Identify which cell holds the provided text, then report its [X, Y] central coordinate. 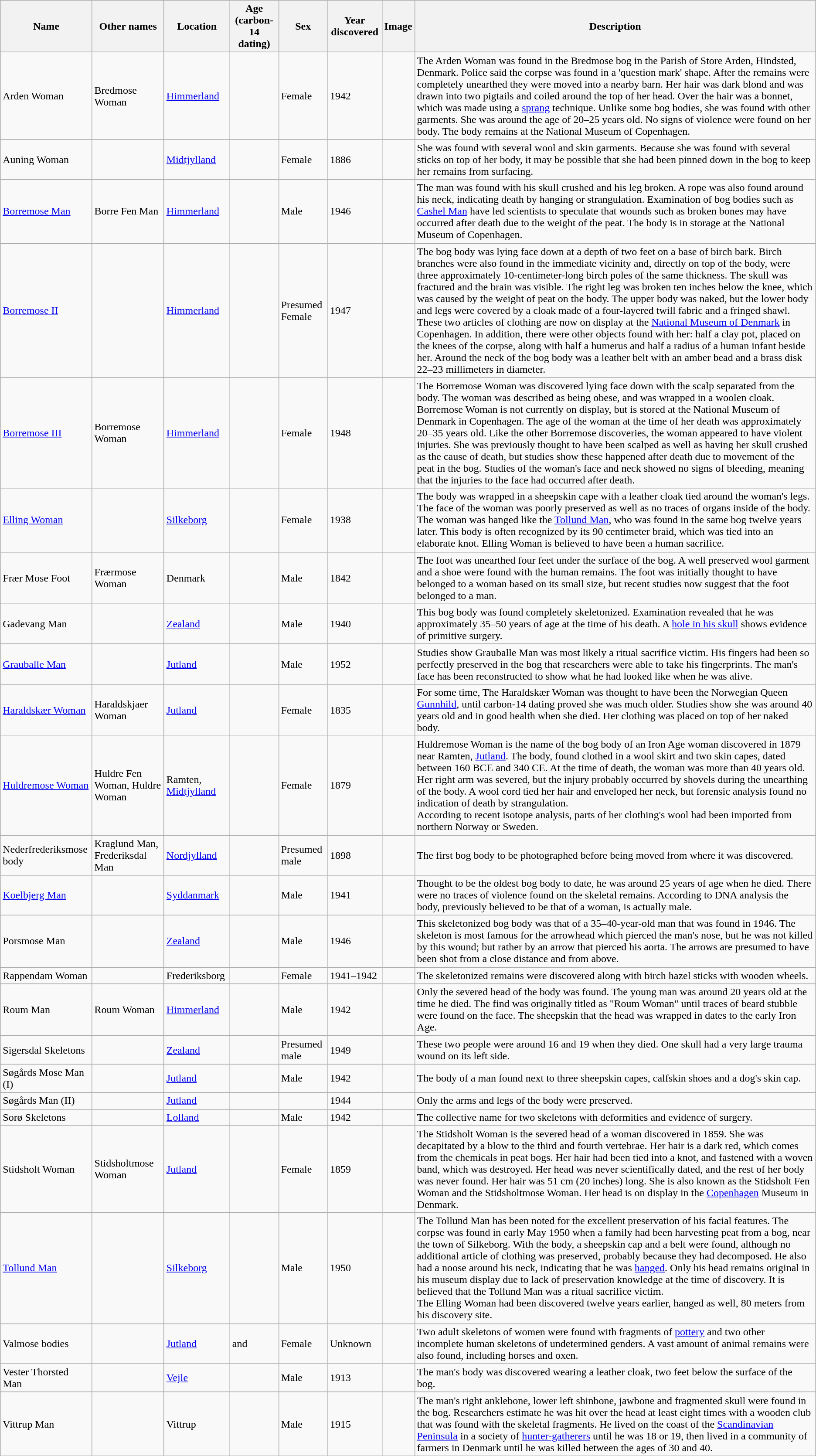
1842 [355, 578]
Frederiksborg [197, 976]
Frærmose Woman [128, 578]
Year discovered [355, 26]
Valmose bodies [46, 1344]
Borremose Man [46, 211]
Name [46, 26]
Borremose II [46, 310]
Unknown [355, 1344]
Image [398, 26]
1913 [355, 1378]
The collective name for two skeletons with deformities and evidence of surgery. [615, 1117]
1940 [355, 624]
Stidsholt Woman [46, 1169]
1898 [355, 855]
Bredmose Woman [128, 96]
1941–1942 [355, 976]
Ramten, Midtjylland [197, 786]
Sigersdal Skeletons [46, 1050]
The first bog body to be photographed before being moved from where it was discovered. [615, 855]
Kraglund Man, Frederiksdal Man [128, 855]
1915 [355, 1424]
Vittrup Man [46, 1424]
Borremose III [46, 433]
1835 [355, 710]
Borre Fen Man [128, 211]
Only the arms and legs of the body were preserved. [615, 1101]
1859 [355, 1169]
Location [197, 26]
Gadevang Man [46, 624]
1948 [355, 433]
Other names [128, 26]
Denmark [197, 578]
Age (carbon-14 dating) [254, 26]
Huldremose Woman [46, 786]
The skeletonized remains were discovered along with birch hazel sticks with wooden wheels. [615, 976]
Vejle [197, 1378]
Rappendam Woman [46, 976]
Sorø Skeletons [46, 1117]
Koelbjerg Man [46, 895]
Frær Mose Foot [46, 578]
Borremose Woman [128, 433]
Midtjylland [197, 160]
Nederfrederiksmose body [46, 855]
Haraldskær Woman [46, 710]
Grauballe Man [46, 664]
1947 [355, 310]
These two people were around 16 and 19 when they died. One skull had a very large trauma wound on its left side. [615, 1050]
1879 [355, 786]
Arden Woman [46, 96]
Syddanmark [197, 895]
1950 [355, 1268]
Lolland [197, 1117]
and [254, 1344]
Søgårds Mose Man (I) [46, 1078]
1952 [355, 664]
Vittrup [197, 1424]
1949 [355, 1050]
The body of a man found next to three sheepskin capes, calfskin shoes and a dog's skin cap. [615, 1078]
Stidsholtmose Woman [128, 1169]
Haraldskjaer Woman [128, 710]
Sex [303, 26]
Vester Thorsted Man [46, 1378]
1886 [355, 160]
Porsmose Man [46, 942]
Søgårds Man (II) [46, 1101]
Presumed Female [303, 310]
Auning Woman [46, 160]
1941 [355, 895]
Elling Woman [46, 520]
Tollund Man [46, 1268]
Description [615, 26]
Huldre Fen Woman, Huldre Woman [128, 786]
1938 [355, 520]
Roum Woman [128, 1010]
The man's body was discovered wearing a leather cloak, two feet below the surface of the bog. [615, 1378]
Roum Man [46, 1010]
1944 [355, 1101]
Nordjylland [197, 855]
